Find where the given text appears and provide that cell's center as [x, y] coordinate. 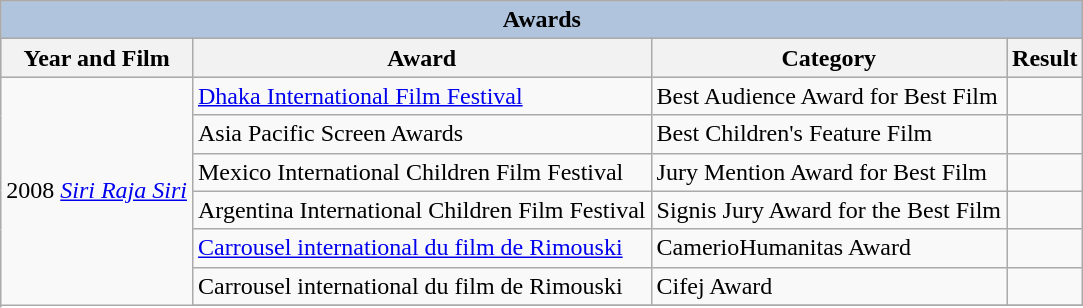
Result [1045, 58]
2008 Siri Raja Siri [97, 191]
Awards [542, 20]
CamerioHumanitas Award [829, 248]
Cifej Award [829, 286]
Best Children's Feature Film [829, 134]
Best Audience Award for Best Film [829, 96]
Signis Jury Award for the Best Film [829, 210]
Year and Film [97, 58]
Asia Pacific Screen Awards [422, 134]
Mexico International Children Film Festival [422, 172]
Argentina International Children Film Festival [422, 210]
Award [422, 58]
Category [829, 58]
Jury Mention Award for Best Film [829, 172]
Dhaka International Film Festival [422, 96]
